Extract the (X, Y) coordinate from the center of the cell holding the provided text.  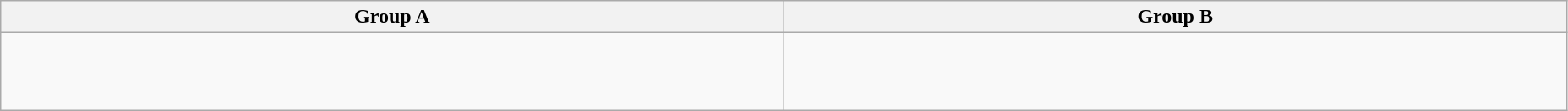
Group B (1175, 17)
Group A (392, 17)
